Find where the given text appears and provide that cell's center as (X, Y) coordinate. 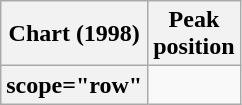
Peakposition (194, 34)
Chart (1998) (74, 34)
scope="row" (74, 85)
